Capture the cell that displays the provided text and extract its [x, y] central coordinate. 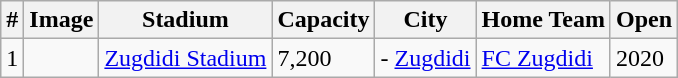
City [426, 20]
Zugdidi Stadium [186, 58]
- Zugdidi [426, 58]
Capacity [324, 20]
Image [62, 20]
7,200 [324, 58]
Stadium [186, 20]
FC Zugdidi [543, 58]
2020 [644, 58]
# [12, 20]
1 [12, 58]
Home Team [543, 20]
Open [644, 20]
